Search for the cell housing the specified text and yield its (x, y) center coordinate. 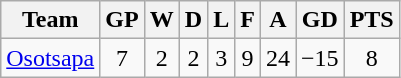
W (162, 20)
3 (222, 58)
L (222, 20)
D (193, 20)
Osotsapa (50, 58)
PTS (372, 20)
7 (122, 58)
GP (122, 20)
9 (248, 58)
GD (320, 20)
A (278, 20)
Team (50, 20)
−15 (320, 58)
F (248, 20)
24 (278, 58)
8 (372, 58)
